Scan for the cell matching the given text and deliver its (x, y) coordinate at center. 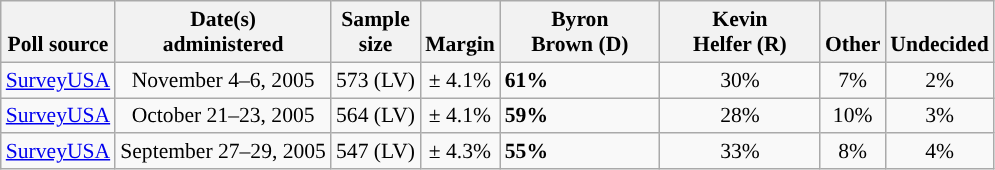
7% (852, 80)
Samplesize (376, 32)
564 (LV) (376, 116)
10% (852, 116)
November 4–6, 2005 (223, 80)
± 4.3% (460, 152)
Poll source (58, 32)
547 (LV) (376, 152)
59% (580, 116)
4% (939, 152)
573 (LV) (376, 80)
KevinHelfer (R) (740, 32)
3% (939, 116)
September 27–29, 2005 (223, 152)
Other (852, 32)
October 21–23, 2005 (223, 116)
ByronBrown (D) (580, 32)
30% (740, 80)
Date(s)administered (223, 32)
33% (740, 152)
Margin (460, 32)
8% (852, 152)
2% (939, 80)
55% (580, 152)
Undecided (939, 32)
61% (580, 80)
28% (740, 116)
